For the text-containing cell, return its midpoint in [X, Y] coordinate format. 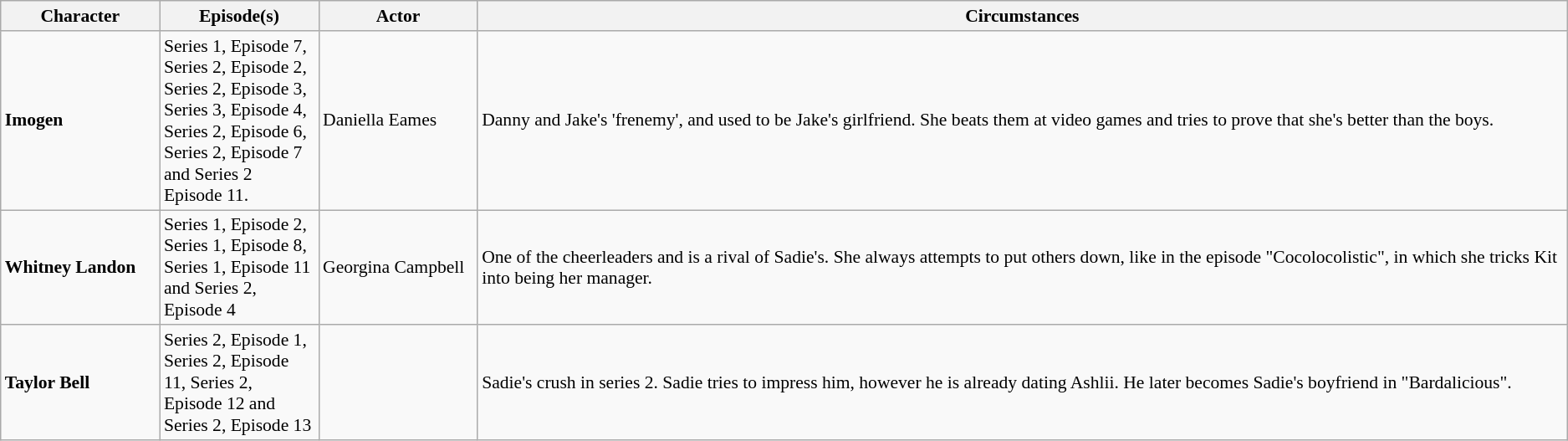
Georgina Campbell [398, 268]
Series 1, Episode 2, Series 1, Episode 8, Series 1, Episode 11 and Series 2, Episode 4 [239, 268]
Daniella Eames [398, 121]
Danny and Jake's 'frenemy', and used to be Jake's girlfriend. She beats them at video games and tries to prove that she's better than the boys. [1022, 121]
Episode(s) [239, 16]
Series 2, Episode 1, Series 2, Episode 11, Series 2, Episode 12 and Series 2, Episode 13 [239, 383]
Character [80, 16]
Actor [398, 16]
Sadie's crush in series 2. Sadie tries to impress him, however he is already dating Ashlii. He later becomes Sadie's boyfriend in "Bardalicious". [1022, 383]
Taylor Bell [80, 383]
Circumstances [1022, 16]
Series 1, Episode 7, Series 2, Episode 2, Series 2, Episode 3, Series 3, Episode 4, Series 2, Episode 6, Series 2, Episode 7 and Series 2 Episode 11. [239, 121]
Whitney Landon [80, 268]
Imogen [80, 121]
